Find where the given text appears and provide that cell's center as [x, y] coordinate. 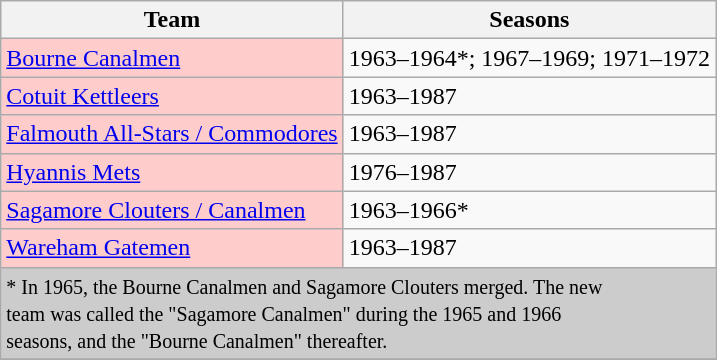
Bourne Canalmen [172, 58]
Cotuit Kettleers [172, 96]
Sagamore Clouters / Canalmen [172, 210]
Team [172, 20]
1963–1964*; 1967–1969; 1971–1972 [529, 58]
1963–1966* [529, 210]
Seasons [529, 20]
Hyannis Mets [172, 172]
Falmouth All-Stars / Commodores [172, 134]
Wareham Gatemen [172, 248]
1976–1987 [529, 172]
